Detect which cell encompasses the target text, then output its [x, y] center coordinate. 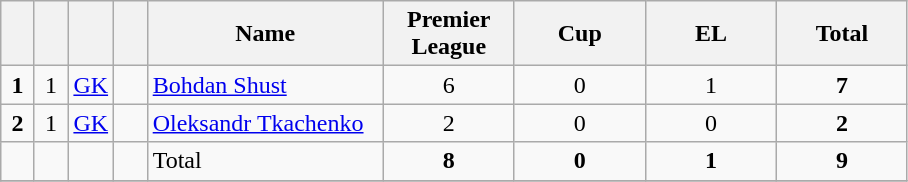
Oleksandr Tkachenko [265, 123]
6 [448, 85]
7 [842, 85]
Premier League [448, 34]
Bohdan Shust [265, 85]
8 [448, 161]
Cup [580, 34]
Name [265, 34]
EL [710, 34]
9 [842, 161]
